Pinpoint the cell where the given text exists, returning its (X, Y) midpoint coordinate. 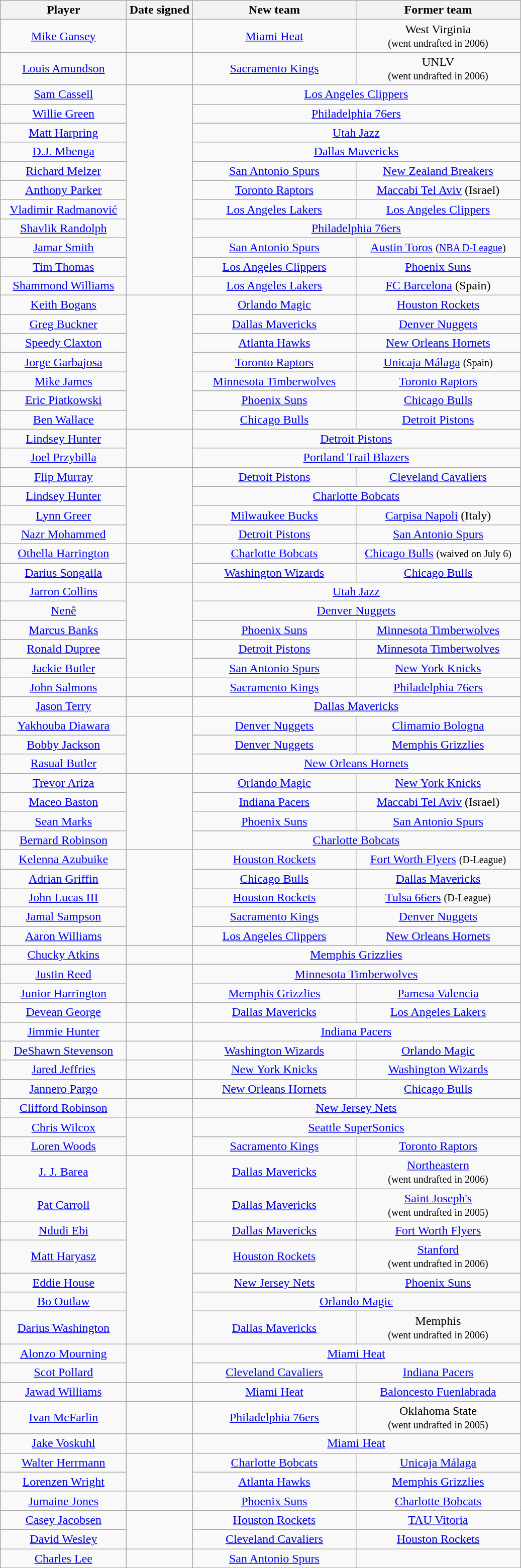
Memphis(went undrafted in 2006) (438, 1327)
Bobby Jackson (63, 745)
TAU Vitoria (438, 1520)
Tulsa 66ers (D-League) (438, 898)
New team (274, 10)
Aaron Williams (63, 936)
Ronald Dupree (63, 649)
Walter Herrmann (63, 1462)
Shavlik Randolph (63, 228)
Northeastern(went undrafted in 2006) (438, 1172)
West Virginia(went undrafted in 2006) (438, 36)
Lynn Greer (63, 515)
Chucky Atkins (63, 955)
Ndudi Ebi (63, 1231)
Jamal Sampson (63, 917)
Jumaine Jones (63, 1501)
Clifford Robinson (63, 1108)
John Lucas III (63, 898)
Marcus Banks (63, 630)
Richard Melzer (63, 171)
Greg Buckner (63, 324)
John Salmons (63, 687)
Yakhouba Diawara (63, 725)
Lorenzen Wright (63, 1482)
Justin Reed (63, 974)
Louis Amundson (63, 68)
Eric Piatkowski (63, 400)
Darius Songaila (63, 572)
New Zealand Breakers (438, 171)
Joel Przybilla (63, 458)
Jannero Pargo (63, 1089)
Mike Gansey (63, 36)
Alonzo Mourning (63, 1353)
Baloncesto Fuenlabrada (438, 1392)
Trevor Ariza (63, 783)
Sean Marks (63, 821)
Kelenna Azubuike (63, 859)
Maceo Baston (63, 802)
Adrian Griffin (63, 879)
Pat Carroll (63, 1205)
Climamio Bologna (438, 725)
Loren Woods (63, 1146)
Casey Jacobsen (63, 1520)
Matt Haryasz (63, 1257)
Othella Harrington (63, 553)
Willie Green (63, 114)
Tim Thomas (63, 267)
Anthony Parker (63, 190)
DeShawn Stevenson (63, 1051)
Jarron Collins (63, 592)
J. J. Barea (63, 1172)
Oklahoma State(went undrafted in 2005) (438, 1418)
Charles Lee (63, 1558)
Ben Wallace (63, 420)
Nazr Mohammed (63, 534)
Mike James (63, 381)
UNLV(went undrafted in 2006) (438, 68)
Jimmie Hunter (63, 1031)
Jared Jeffries (63, 1070)
Rasual Butler (63, 764)
Fort Worth Flyers (D-League) (438, 859)
Pamesa Valencia (438, 993)
Jake Voskuhl (63, 1443)
Portland Trail Blazers (356, 458)
Player (63, 10)
Vladimir Radmanović (63, 209)
Carpisa Napoli (Italy) (438, 515)
David Wesley (63, 1539)
Date signed (160, 10)
Sam Cassell (63, 94)
Jorge Garbajosa (63, 362)
Austin Toros (NBA D-League) (438, 247)
Jason Terry (63, 706)
Chicago Bulls (waived on July 6) (438, 553)
Devean George (63, 1012)
Milwaukee Bucks (274, 515)
Shammond Williams (63, 286)
Matt Harpring (63, 133)
Speedy Claxton (63, 343)
Keith Bogans (63, 305)
Jawad Williams (63, 1392)
D.J. Mbenga (63, 152)
FC Barcelona (Spain) (438, 286)
Jackie Butler (63, 668)
Flip Murray (63, 477)
Former team (438, 10)
Eddie House (63, 1283)
Unicaja Málaga (438, 1462)
Junior Harrington (63, 993)
Unicaja Málaga (Spain) (438, 362)
Saint Joseph's(went undrafted in 2005) (438, 1205)
Fort Worth Flyers (438, 1231)
Nenê (63, 611)
Bernard Robinson (63, 840)
Darius Washington (63, 1327)
Stanford(went undrafted in 2006) (438, 1257)
Chris Wilcox (63, 1127)
Jamar Smith (63, 247)
Scot Pollard (63, 1373)
Seattle SuperSonics (356, 1127)
Ivan McFarlin (63, 1418)
Bo Outlaw (63, 1302)
